Identify which cell holds the provided text, then report its [x, y] central coordinate. 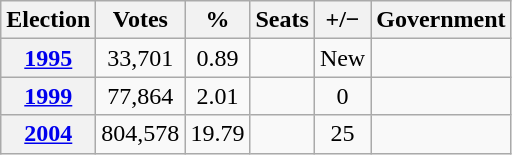
0 [342, 96]
25 [342, 134]
New [342, 58]
+/− [342, 20]
804,578 [140, 134]
1999 [48, 96]
77,864 [140, 96]
Votes [140, 20]
2004 [48, 134]
1995 [48, 58]
33,701 [140, 58]
% [218, 20]
2.01 [218, 96]
Government [441, 20]
19.79 [218, 134]
Election [48, 20]
Seats [282, 20]
0.89 [218, 58]
